Return the (x, y) coordinate for the center point of the cell that contains the specified text.  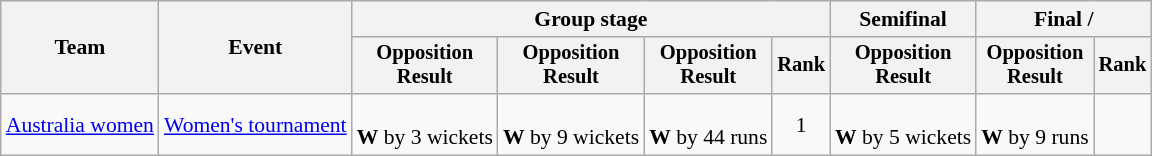
W by 9 runs (1034, 124)
Australia women (80, 124)
Team (80, 48)
Semifinal (903, 19)
Group stage (591, 19)
W by 44 runs (708, 124)
Final / (1064, 19)
Women's tournament (256, 124)
Event (256, 48)
W by 5 wickets (903, 124)
1 (801, 124)
W by 3 wickets (425, 124)
W by 9 wickets (571, 124)
